From the cell containing the given text, extract its center point as (x, y) coordinate. 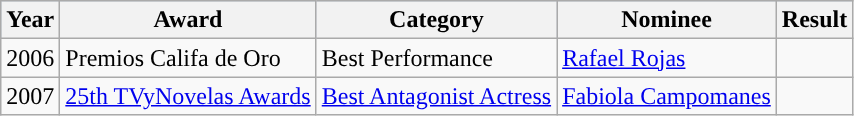
25th TVyNovelas Awards (188, 96)
Premios Califa de Oro (188, 58)
Rafael Rojas (667, 58)
Year (30, 20)
Category (436, 20)
2006 (30, 58)
Award (188, 20)
Fabiola Campomanes (667, 96)
Nominee (667, 20)
Result (814, 20)
Best Performance (436, 58)
Best Antagonist Actress (436, 96)
2007 (30, 96)
